Capture the cell that displays the provided text and extract its (X, Y) central coordinate. 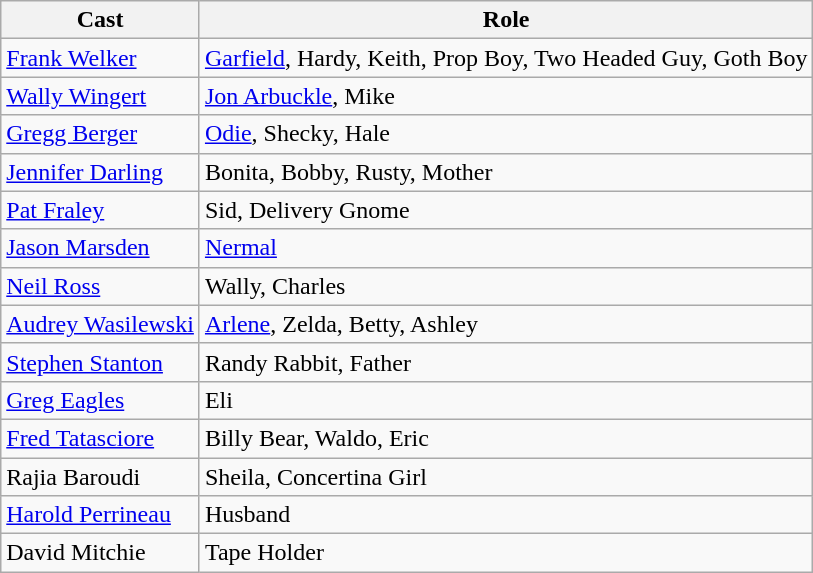
Neil Ross (100, 286)
Odie, Shecky, Hale (506, 134)
Wally Wingert (100, 96)
Billy Bear, Waldo, Eric (506, 438)
Pat Fraley (100, 210)
Audrey Wasilewski (100, 324)
Jennifer Darling (100, 172)
Wally, Charles (506, 286)
Harold Perrineau (100, 515)
Fred Tatasciore (100, 438)
Cast (100, 20)
Nermal (506, 248)
Sid, Delivery Gnome (506, 210)
Eli (506, 400)
Role (506, 20)
Frank Welker (100, 58)
Greg Eagles (100, 400)
Stephen Stanton (100, 362)
Husband (506, 515)
David Mitchie (100, 553)
Sheila, Concertina Girl (506, 477)
Randy Rabbit, Father (506, 362)
Arlene, Zelda, Betty, Ashley (506, 324)
Tape Holder (506, 553)
Jason Marsden (100, 248)
Gregg Berger (100, 134)
Jon Arbuckle, Mike (506, 96)
Garfield, Hardy, Keith, Prop Boy, Two Headed Guy, Goth Boy (506, 58)
Bonita, Bobby, Rusty, Mother (506, 172)
Rajia Baroudi (100, 477)
